Output the (X, Y) coordinate of the center of the cell containing the given text.  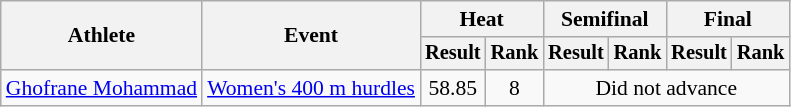
Event (311, 36)
8 (515, 88)
Heat (482, 19)
Final (728, 19)
Did not advance (666, 88)
Athlete (102, 36)
Women's 400 m hurdles (311, 88)
Ghofrane Mohammad (102, 88)
58.85 (453, 88)
Semifinal (604, 19)
